Search for the cell housing the specified text and yield its (X, Y) center coordinate. 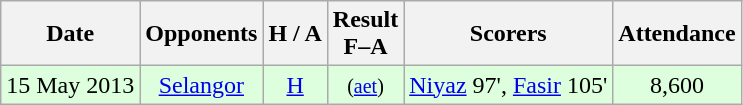
H (295, 85)
Scorers (508, 34)
Date (70, 34)
ResultF–A (365, 34)
8,600 (677, 85)
(aet) (365, 85)
Selangor (202, 85)
15 May 2013 (70, 85)
Attendance (677, 34)
Niyaz 97', Fasir 105' (508, 85)
H / A (295, 34)
Opponents (202, 34)
